Determine the [x, y] coordinate at the center of the cell enclosing the given text.  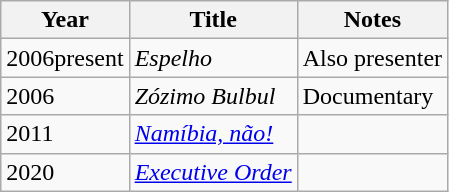
Documentary [372, 96]
2006 [65, 96]
2020 [65, 172]
Year [65, 20]
2006present [65, 58]
2011 [65, 134]
Executive Order [213, 172]
Zózimo Bulbul [213, 96]
Also presenter [372, 58]
Espelho [213, 58]
Title [213, 20]
Namíbia, não! [213, 134]
Notes [372, 20]
